Determine the [x, y] coordinate at the center of the cell enclosing the given text.  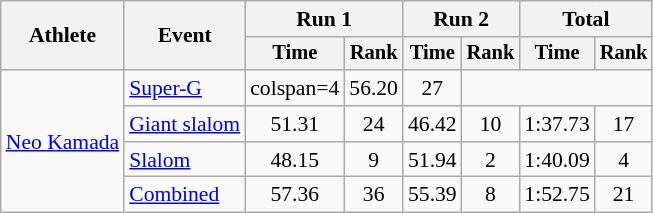
Super-G [184, 88]
8 [491, 195]
55.39 [432, 195]
Giant slalom [184, 124]
46.42 [432, 124]
36 [374, 195]
56.20 [374, 88]
48.15 [294, 160]
1:40.09 [556, 160]
10 [491, 124]
Slalom [184, 160]
Athlete [62, 36]
27 [432, 88]
Neo Kamada [62, 141]
24 [374, 124]
colspan=4 [294, 88]
1:37.73 [556, 124]
57.36 [294, 195]
Total [586, 19]
9 [374, 160]
Run 1 [324, 19]
51.31 [294, 124]
1:52.75 [556, 195]
Combined [184, 195]
21 [624, 195]
51.94 [432, 160]
17 [624, 124]
4 [624, 160]
2 [491, 160]
Run 2 [461, 19]
Event [184, 36]
